Provide the (X, Y) coordinate of the cell's center where the given text is located.  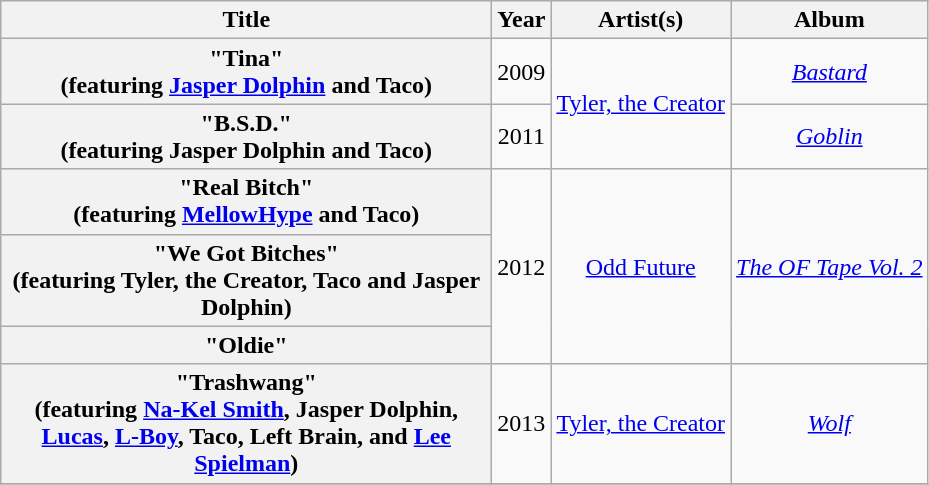
Artist(s) (641, 20)
Goblin (830, 136)
"We Got Bitches"(featuring Tyler, the Creator, Taco and Jasper Dolphin) (246, 280)
2012 (522, 266)
Year (522, 20)
Title (246, 20)
2009 (522, 72)
"Oldie" (246, 345)
Wolf (830, 424)
"Trashwang"(featuring Na-Kel Smith, Jasper Dolphin, Lucas, L-Boy, Taco, Left Brain, and Lee Spielman) (246, 424)
Odd Future (641, 266)
"Tina"(featuring Jasper Dolphin and Taco) (246, 72)
2011 (522, 136)
"Real Bitch"(featuring MellowHype and Taco) (246, 202)
Album (830, 20)
"B.S.D."(featuring Jasper Dolphin and Taco) (246, 136)
Bastard (830, 72)
2013 (522, 424)
The OF Tape Vol. 2 (830, 266)
